Output the [X, Y] coordinate of the center of the cell containing the given text.  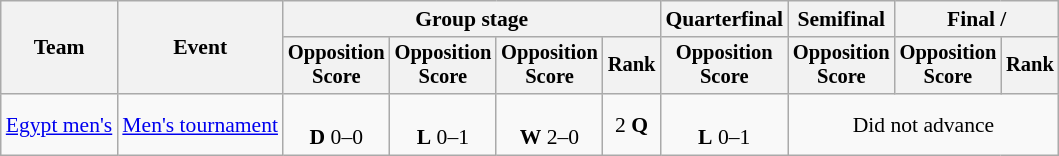
Group stage [472, 19]
Men's tournament [200, 124]
Did not advance [924, 124]
Team [60, 48]
Egypt men's [60, 124]
D 0–0 [336, 124]
2 Q [632, 124]
W 2–0 [550, 124]
Semifinal [842, 19]
Final / [977, 19]
Quarterfinal [724, 19]
Event [200, 48]
